Find where the given text appears and provide that cell's center as [x, y] coordinate. 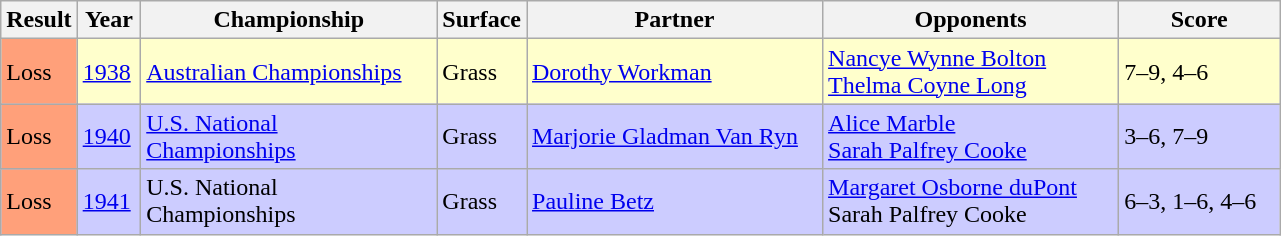
Alice Marble Sarah Palfrey Cooke [971, 136]
Championship [289, 20]
Partner [674, 20]
1938 [109, 72]
Opponents [971, 20]
1941 [109, 202]
6–3, 1–6, 4–6 [1200, 202]
Marjorie Gladman Van Ryn [674, 136]
3–6, 7–9 [1200, 136]
Score [1200, 20]
Nancye Wynne Bolton Thelma Coyne Long [971, 72]
Pauline Betz [674, 202]
Year [109, 20]
Margaret Osborne duPont Sarah Palfrey Cooke [971, 202]
7–9, 4–6 [1200, 72]
Result [39, 20]
1940 [109, 136]
Australian Championships [289, 72]
Dorothy Workman [674, 72]
Surface [482, 20]
